Extract the [x, y] coordinate from the center of the cell holding the provided text.  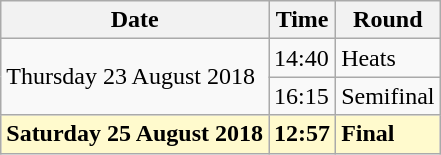
Round [388, 20]
Final [388, 134]
14:40 [302, 58]
12:57 [302, 134]
Heats [388, 58]
Date [135, 20]
Saturday 25 August 2018 [135, 134]
Semifinal [388, 96]
16:15 [302, 96]
Time [302, 20]
Thursday 23 August 2018 [135, 77]
